Identify which cell holds the provided text, then report its (x, y) central coordinate. 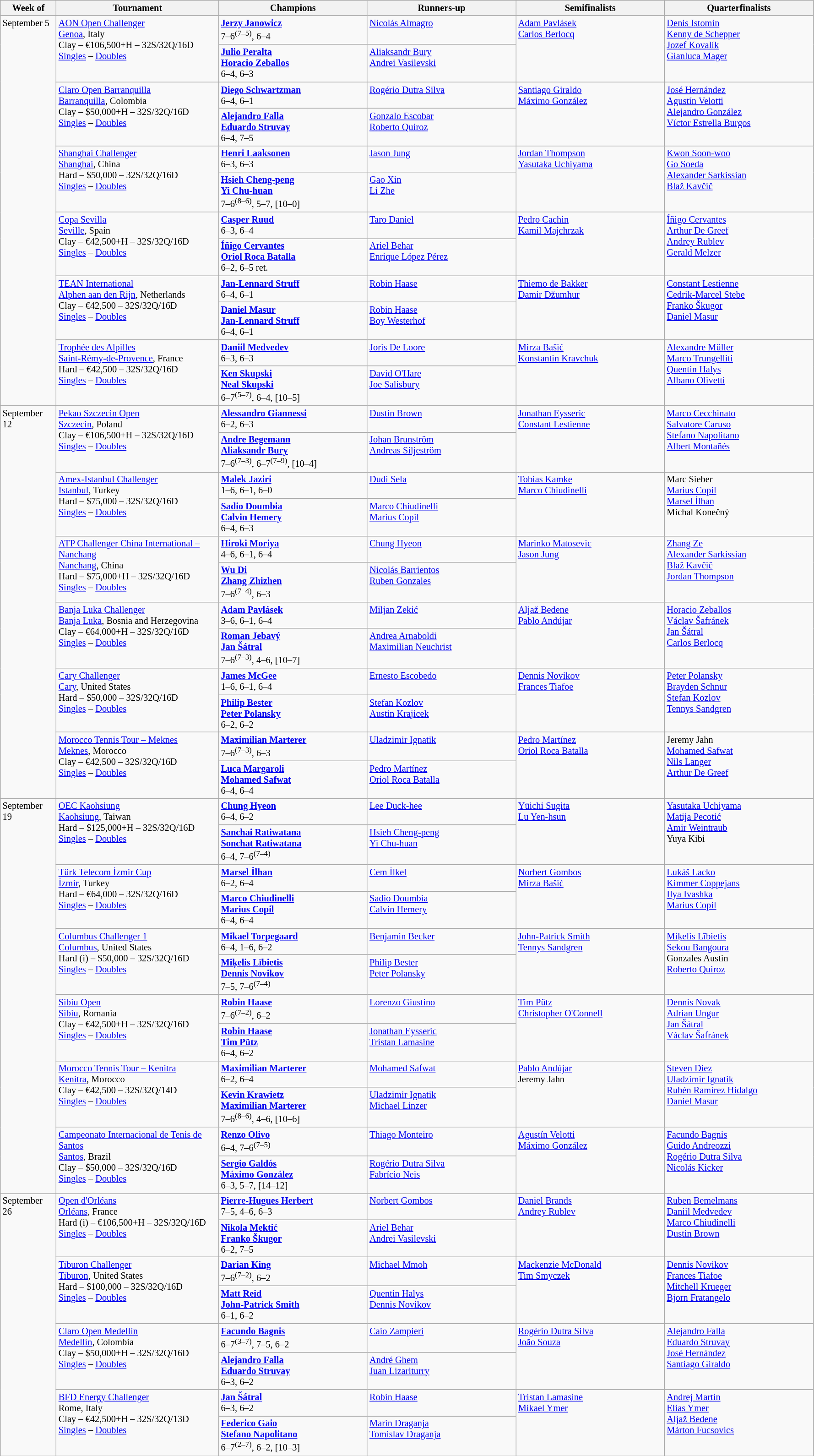
Tristan Lamasine Mikael Ymer (591, 1423)
Runners-up (441, 8)
Marco Cecchinato Salvatore Caruso Stefano Napolitano Albert Montañés (739, 439)
Chung Hyeon (441, 549)
José Hernández Agustín Velotti Alejandro González Víctor Estrella Burgos (739, 114)
BFD Energy ChallengerRome, Italy Clay – €42,500+H – 32S/32Q/13DSingles – Doubles (137, 1423)
Denis Istomin Kenny de Schepper Jozef Kovalík Gianluca Mager (739, 49)
Stefan Kozlov Austin Krajicek (441, 714)
Sanchai Ratiwatana Sonchat Ratiwatana6–4, 7–6(7–4) (293, 845)
September 19 (28, 996)
Shanghai ChallengerShanghai, China Hard – $50,000 – 32S/32Q/16DSingles – Doubles (137, 179)
Dudi Sela (441, 485)
Pekao Szczecin OpenSzczecin, Poland Clay – €106,500+H – 32S/32Q/16DSingles – Doubles (137, 439)
Joris De Loore (441, 353)
Ernesto Escobedo (441, 682)
John-Patrick Smith Tennys Sandgren (591, 962)
Maximilian Marterer6–2, 6–4 (293, 1074)
Malek Jaziri1–6, 6–1, 6–0 (293, 485)
Henri Laaksonen6–3, 6–3 (293, 159)
Cem İlkel (441, 878)
OEC KaohsiungKaohsiung, Taiwan Hard – $125,000+H – 32S/32Q/16DSingles – Doubles (137, 832)
Taro Daniel (441, 225)
Daniel Masur Jan-Lennard Struff6–4, 6–1 (293, 321)
Cary ChallengerCary, United States Hard – $50,000 – 32S/32Q/16DSingles – Doubles (137, 700)
Tournament (137, 8)
Diego Schwartzman6–4, 6–1 (293, 95)
Yasutaka Uchiyama Matija Pecotić Amir Weintraub Yuya Kibi (739, 832)
ATP Challenger China International – NanchangNanchang, China Hard – $75,000+H – 32S/32Q/16DSingles – Doubles (137, 569)
Jan Šátral6–3, 6–2 (293, 1403)
Johan Brunström Andreas Siljeström (441, 452)
Yūichi Sugita Lu Yen-hsun (591, 832)
Jonathan Eysseric Tristan Lamasine (441, 1042)
Jason Jung (441, 159)
Alexandre Müller Marco Trungelliti Quentin Halys Albano Olivetti (739, 373)
Miljan Zekić (441, 615)
Alejandro Falla Eduardo Struvay6–3, 6–2 (293, 1371)
Mackenzie McDonald Tim Smyczek (591, 1290)
Dennis Novak Adrian Ungur Jan Šátral Václav Šafránek (739, 1028)
Trophée des AlpillesSaint-Rémy-de-Provence, France Hard – €42,500 – 32S/32Q/16DSingles – Doubles (137, 373)
Uladzimir Ignatik Michael Linzer (441, 1107)
Tobias Kamke Marco Chiudinelli (591, 504)
Alejandro Falla Eduardo Struvay6–4, 7–5 (293, 127)
Claro Open BarranquillaBarranquilla, Colombia Clay – $50,000+H – 32S/32Q/16DSingles – Doubles (137, 114)
Jonathan Eysseric Constant Lestienne (591, 439)
Philip Bester Peter Polansky (441, 975)
Íñigo Cervantes Arthur De Greef Andrey Rublev Gerald Melzer (739, 244)
Kevin Krawietz Maximilian Marterer7–6(8–6), 4–6, [10–6] (293, 1107)
Dennis Novikov Frances Tiafoe (591, 700)
Nikola Mektić Franko Škugor6–2, 7–5 (293, 1238)
Darian King7–6(7–2), 6–2 (293, 1271)
James McGee1–6, 6–1, 6–4 (293, 682)
Marsel İlhan6–2, 6–4 (293, 878)
Matt Reid John-Patrick Smith6–1, 6–2 (293, 1304)
Robin Haase Boy Westerhof (441, 321)
Pierre-Hugues Herbert7–5, 4–6, 6–3 (293, 1206)
Morocco Tennis Tour – KenitraKenitra, Morocco Clay – €42,500 – 32S/32Q/14DSingles – Doubles (137, 1094)
Facundo Bagnis Guido Andreozzi Rogério Dutra Silva Nicolás Kicker (739, 1161)
Miķelis Lībietis Dennis Novikov7–5, 7–6(7–4) (293, 975)
Aliaksandr Bury Andrei Vasilevski (441, 63)
Marinko Matosevic Jason Jung (591, 569)
Horacio Zeballos Václav Šafránek Jan Šátral Carlos Berlocq (739, 635)
Andre Begemann Aliaksandr Bury7–6(7–3), 6–7(7–9), [10–4] (293, 452)
Champions (293, 8)
Quentin Halys Dennis Novikov (441, 1304)
Andrej Martin Elias Ymer Aljaž Bedene Márton Fucsovics (739, 1423)
Dennis Novikov Frances Tiafoe Mitchell Krueger Bjorn Fratangelo (739, 1290)
Türk Telecom İzmir Cupİzmir, Turkey Hard – €64,000 – 32S/32Q/16DSingles – Doubles (137, 896)
Hsieh Cheng-peng Yi Chu-huan (441, 845)
Chung Hyeon6–4, 6–2 (293, 812)
Jordan Thompson Yasutaka Uchiyama (591, 179)
Sergio Galdós Máximo González6–3, 5–7, [14–12] (293, 1175)
Pablo Andújar Jeremy Jahn (591, 1094)
André Ghem Juan Lizariturry (441, 1371)
Sibiu OpenSibiu, Romania Clay – €42,500+H – 32S/32Q/16DSingles – Doubles (137, 1028)
Ariel Behar Andrei Vasilevski (441, 1238)
Michael Mmoh (441, 1271)
Open d'OrléansOrléans, France Hard (i) – €106,500+H – 32S/32Q/16DSingles – Doubles (137, 1225)
AON Open ChallengerGenoa, Italy Clay – €106,500+H – 32S/32Q/16DSingles – Doubles (137, 49)
Norbert Gombos (441, 1206)
Amex-Istanbul ChallengerIstanbul, Turkey Hard – $75,000 – 32S/32Q/16DSingles – Doubles (137, 504)
Lorenzo Giustino (441, 1009)
Daniel Brands Andrey Rublev (591, 1225)
Caio Zampieri (441, 1337)
Alejandro Falla Eduardo Struvay José Hernández Santiago Giraldo (739, 1357)
Roman Jebavý Jan Šátral7–6(7–3), 4–6, [10–7] (293, 649)
Tim Pütz Christopher O'Connell (591, 1028)
Dustin Brown (441, 419)
Quarterfinalists (739, 8)
Julio Peralta Horacio Zeballos6–4, 6–3 (293, 63)
Tiburon ChallengerTiburon, United States Hard – $100,000 – 32S/32Q/16DSingles – Doubles (137, 1290)
Zhang Ze Alexander Sarkissian Blaž Kavčič Jordan Thompson (739, 569)
Lukáš Lacko Kimmer Coppejans Ilya Ivashka Marius Copil (739, 896)
Peter Polansky Brayden Schnur Stefan Kozlov Tennys Sandgren (739, 700)
Robin Haase Tim Pütz6–4, 6–2 (293, 1042)
Steven Diez Uladzimir Ignatik Rubén Ramírez Hidalgo Daniel Masur (739, 1094)
Ariel Behar Enrique López Pérez (441, 257)
Thiago Monteiro (441, 1141)
Mikael Torpegaard6–4, 1–6, 6–2 (293, 942)
Luca Margaroli Mohamed Safwat6–4, 6–4 (293, 780)
Maximilian Marterer7–6(7–3), 6–3 (293, 747)
Claro Open MedellínMedellín, Colombia Clay – $50,000+H – 32S/32Q/16DSingles – Doubles (137, 1357)
TEAN InternationalAlphen aan den Rijn, Netherlands Clay – €42,500 – 32S/32Q/16DSingles – Doubles (137, 308)
Columbus Challenger 1Columbus, United States Hard (i) – $50,000 – 32S/32Q/16DSingles – Doubles (137, 962)
Rogério Dutra Silva Fabrício Neis (441, 1175)
Facundo Bagnis6–7(3–7), 7–5, 6–2 (293, 1337)
Nicolás Almagro (441, 30)
Wu Di Zhang Zhizhen7–6(7–4), 6–3 (293, 582)
Ruben Bemelmans Daniil Medvedev Marco Chiudinelli Dustin Brown (739, 1225)
Íñigo Cervantes Oriol Roca Batalla6–2, 6–5 ret. (293, 257)
September 26 (28, 1325)
September 5 (28, 211)
Adam Pavlásek3–6, 6–1, 6–4 (293, 615)
Rogério Dutra Silva (441, 95)
Andrea Arnaboldi Maximilian Neuchrist (441, 649)
Mirza Bašić Konstantin Kravchuk (591, 373)
Morocco Tennis Tour – MeknesMeknes, Morocco Clay – €42,500 – 32S/32Q/16DSingles – Doubles (137, 765)
Gao Xin Li Zhe (441, 192)
Federico Gaio Stefano Napolitano6–7(2–7), 6–2, [10–3] (293, 1435)
Miķelis Lībietis Sekou Bangoura Gonzales Austin Roberto Quiroz (739, 962)
Mohamed Safwat (441, 1074)
Agustín Velotti Máximo González (591, 1161)
Kwon Soon-woo Go Soeda Alexander Sarkissian Blaž Kavčič (739, 179)
Renzo Olivo6–4, 7–6(7–5) (293, 1141)
Hiroki Moriya4–6, 6–1, 6–4 (293, 549)
Casper Ruud6–3, 6–4 (293, 225)
Philip Bester Peter Polansky6–2, 6–2 (293, 714)
Ken Skupski Neal Skupski6–7(5–7), 6–4, [10–5] (293, 386)
Marco Chiudinelli Marius Copil6–4, 6–4 (293, 910)
Jerzy Janowicz 7–6(7–5), 6–4 (293, 30)
Constant Lestienne Cedrik-Marcel Stebe Franko Škugor Daniel Masur (739, 308)
Marc Sieber Marius Copil Marsel İlhan Michal Konečný (739, 504)
Lee Duck-hee (441, 812)
Sadio Doumbia Calvin Hemery (441, 910)
Marin Draganja Tomislav Draganja (441, 1435)
Week of (28, 8)
Santiago Giraldo Máximo González (591, 114)
Thiemo de Bakker Damir Džumhur (591, 308)
Pedro Cachin Kamil Majchrzak (591, 244)
Daniil Medvedev6–3, 6–3 (293, 353)
Aljaž Bedene Pablo Andújar (591, 635)
September 12 (28, 602)
Uladzimir Ignatik (441, 747)
Copa SevillaSeville, Spain Clay – €42,500+H – 32S/32Q/16DSingles – Doubles (137, 244)
Robin Haase7–6(7–2), 6–2 (293, 1009)
Gonzalo Escobar Roberto Quiroz (441, 127)
Rogério Dutra Silva João Souza (591, 1357)
Marco Chiudinelli Marius Copil (441, 517)
Benjamin Becker (441, 942)
Campeonato Internacional de Tenis de SantosSantos, Brazil Clay – $50,000 – 32S/32Q/16DSingles – Doubles (137, 1161)
Adam Pavlásek Carlos Berlocq (591, 49)
Hsieh Cheng-peng Yi Chu-huan7–6(8–6), 5–7, [10–0] (293, 192)
Jeremy Jahn Mohamed Safwat Nils Langer Arthur De Greef (739, 765)
Semifinalists (591, 8)
Sadio Doumbia Calvin Hemery6–4, 6–3 (293, 517)
Jan-Lennard Struff6–4, 6–1 (293, 289)
David O'Hare Joe Salisbury (441, 386)
Nicolás Barrientos Ruben Gonzales (441, 582)
Alessandro Giannessi6–2, 6–3 (293, 419)
Norbert Gombos Mirza Bašić (591, 896)
Banja Luka ChallengerBanja Luka, Bosnia and Herzegovina Clay – €64,000+H – 32S/32Q/16DSingles – Doubles (137, 635)
